Return the (x, y) coordinate for the center point of the cell that contains the specified text.  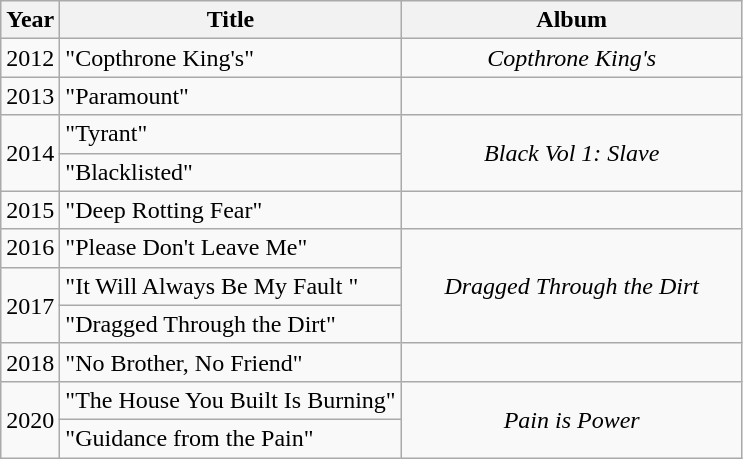
2017 (30, 305)
"Deep Rotting Fear" (230, 210)
"Paramount" (230, 96)
"Tyrant" (230, 134)
2015 (30, 210)
2016 (30, 248)
Title (230, 20)
Black Vol 1: Slave (572, 153)
"Please Don't Leave Me" (230, 248)
Dragged Through the Dirt (572, 286)
"It Will Always Be My Fault " (230, 286)
2018 (30, 362)
Album (572, 20)
"Dragged Through the Dirt" (230, 324)
"The House You Built Is Burning" (230, 400)
2013 (30, 96)
"Blacklisted" (230, 172)
"No Brother, No Friend" (230, 362)
2012 (30, 58)
"Guidance from the Pain" (230, 438)
Year (30, 20)
2020 (30, 419)
Copthrone King's (572, 58)
Pain is Power (572, 419)
"Copthrone King's" (230, 58)
2014 (30, 153)
